Capture the cell that displays the provided text and extract its [X, Y] central coordinate. 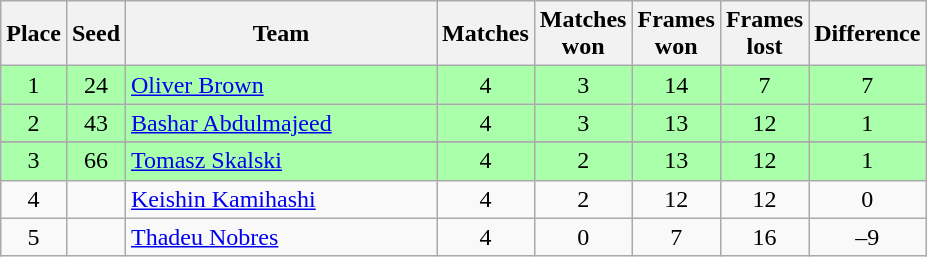
14 [676, 85]
Matches [486, 34]
24 [96, 85]
Seed [96, 34]
–9 [868, 237]
5 [34, 237]
Matches won [583, 34]
66 [96, 161]
Bashar Abdulmajeed [282, 123]
Thadeu Nobres [282, 237]
Frames lost [764, 34]
Difference [868, 34]
Frames won [676, 34]
Keishin Kamihashi [282, 199]
Place [34, 34]
Oliver Brown [282, 85]
16 [764, 237]
Tomasz Skalski [282, 161]
Team [282, 34]
43 [96, 123]
